Return (X, Y) of the center of cell containing provided text 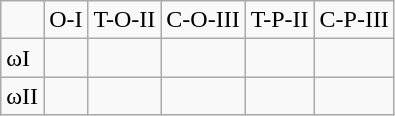
C-O-III (203, 20)
ωII (22, 96)
T-P-II (280, 20)
C-P-III (354, 20)
O-I (66, 20)
T-O-II (124, 20)
ωI (22, 58)
